Capture the cell that displays the provided text and extract its [X, Y] central coordinate. 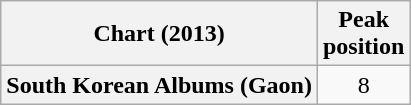
8 [363, 85]
Peakposition [363, 34]
Chart (2013) [160, 34]
South Korean Albums (Gaon) [160, 85]
